Extract the [X, Y] coordinate from the center of the cell holding the provided text.  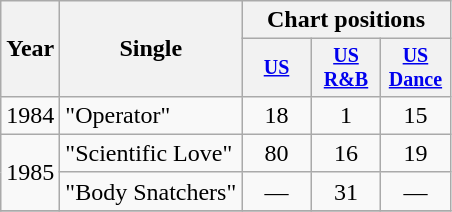
80 [276, 153]
Single [151, 49]
18 [276, 115]
Chart positions [346, 20]
USDance [416, 68]
"Body Snatchers" [151, 191]
US [276, 68]
"Scientific Love" [151, 153]
15 [416, 115]
1 [346, 115]
19 [416, 153]
31 [346, 191]
Year [30, 49]
1984 [30, 115]
"Operator" [151, 115]
USR&B [346, 68]
1985 [30, 172]
16 [346, 153]
